Return the (X, Y) coordinate for the center point of the cell that contains the specified text.  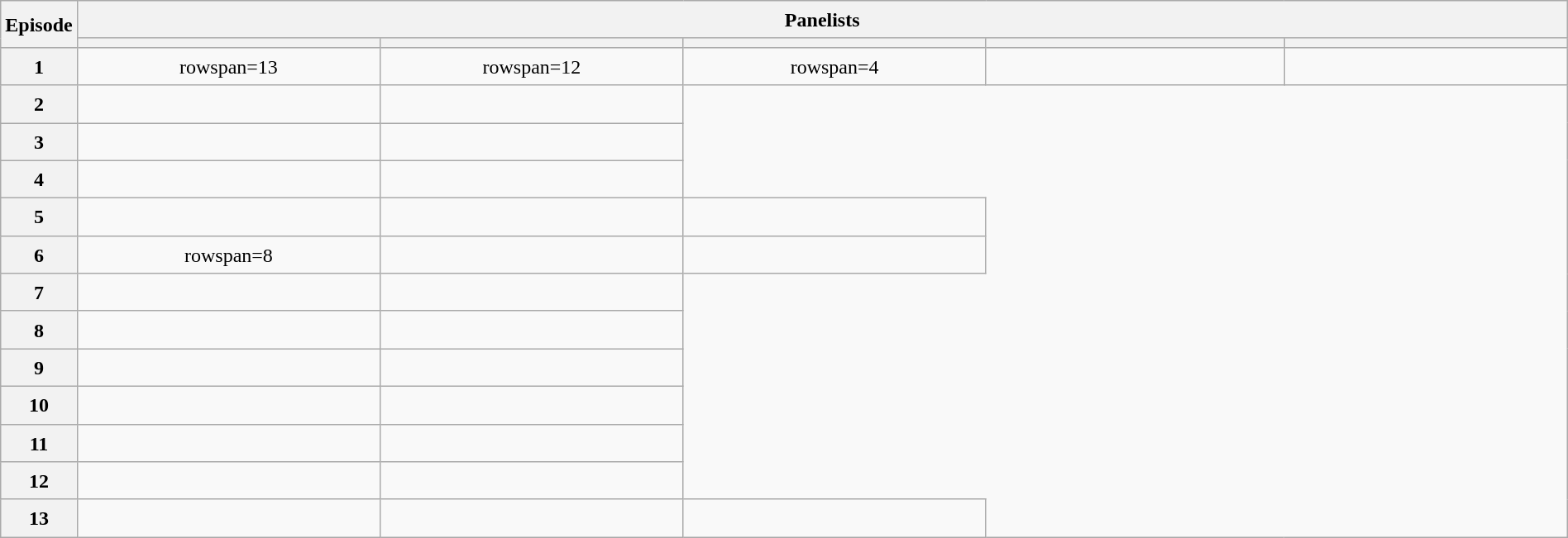
rowspan=4 (834, 66)
9 (39, 368)
5 (39, 217)
7 (39, 293)
rowspan=13 (228, 66)
4 (39, 179)
11 (39, 443)
1 (39, 66)
Episode (39, 25)
2 (39, 104)
13 (39, 518)
rowspan=12 (532, 66)
rowspan=8 (228, 255)
6 (39, 255)
8 (39, 330)
12 (39, 481)
10 (39, 405)
3 (39, 141)
Panelists (822, 20)
